Output the [X, Y] coordinate of the center of the cell containing the given text.  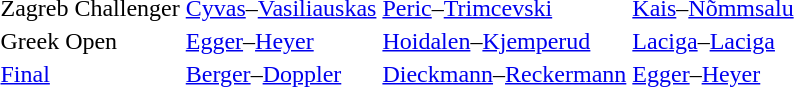
Egger–Heyer [281, 41]
Hoidalen–Kjemperud [504, 41]
